Find where the given text appears and provide that cell's center as (X, Y) coordinate. 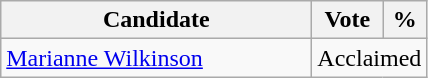
Marianne Wilkinson (156, 58)
Acclaimed (370, 58)
% (405, 20)
Vote (348, 20)
Candidate (156, 20)
